Determine the (X, Y) coordinate at the center of the cell enclosing the given text.  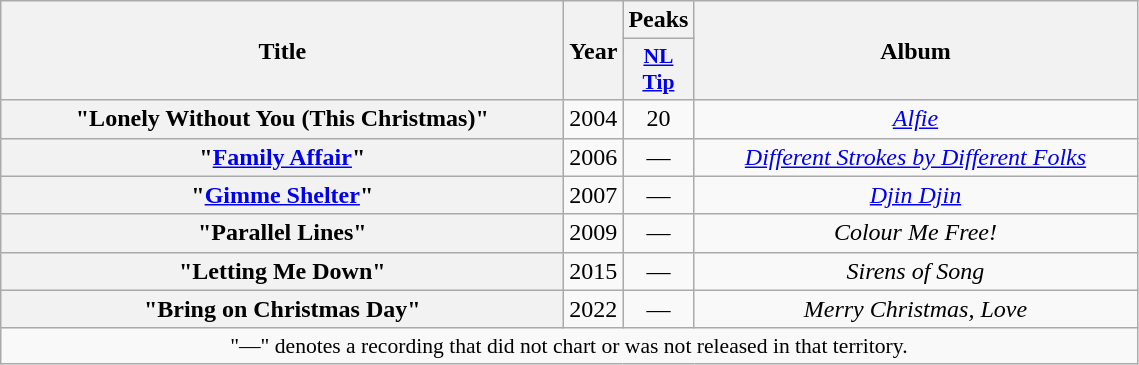
"Family Affair" (282, 157)
Merry Christmas, Love (916, 309)
"Bring on Christmas Day" (282, 309)
Djin Djin (916, 195)
2009 (594, 233)
"Gimme Shelter" (282, 195)
Album (916, 50)
2015 (594, 271)
Colour Me Free! (916, 233)
20 (658, 119)
2004 (594, 119)
NLTip (658, 70)
2006 (594, 157)
Peaks (658, 20)
"Lonely Without You (This Christmas)" (282, 119)
Sirens of Song (916, 271)
"Letting Me Down" (282, 271)
Year (594, 50)
Alfie (916, 119)
"Parallel Lines" (282, 233)
Different Strokes by Different Folks (916, 157)
Title (282, 50)
"—" denotes a recording that did not chart or was not released in that territory. (569, 346)
2022 (594, 309)
2007 (594, 195)
